Determine the (x, y) coordinate at the center of the cell enclosing the given text.  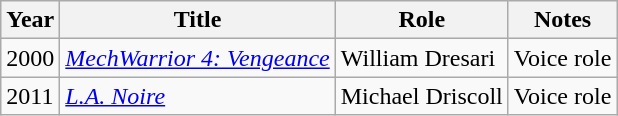
2011 (30, 96)
Notes (562, 20)
Title (198, 20)
2000 (30, 58)
Role (422, 20)
L.A. Noire (198, 96)
Year (30, 20)
Michael Driscoll (422, 96)
MechWarrior 4: Vengeance (198, 58)
William Dresari (422, 58)
